For the text-containing cell, return its midpoint in (X, Y) coordinate format. 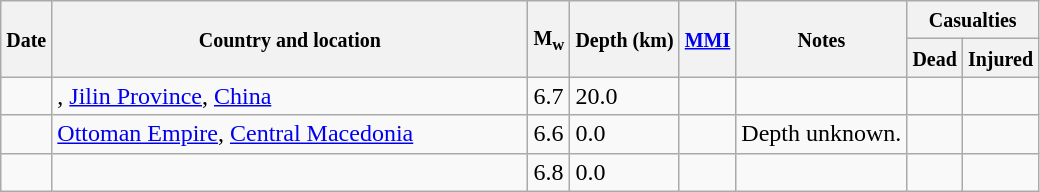
Mw (549, 39)
6.7 (549, 96)
Notes (822, 39)
Depth unknown. (822, 134)
, Jilin Province, China (290, 96)
Injured (1000, 58)
MMI (708, 39)
Dead (935, 58)
6.6 (549, 134)
Depth (km) (624, 39)
Casualties (973, 20)
Country and location (290, 39)
Ottoman Empire, Central Macedonia (290, 134)
20.0 (624, 96)
Date (26, 39)
6.8 (549, 172)
